Locate the cell with the specified text and output its (x, y) center coordinate. 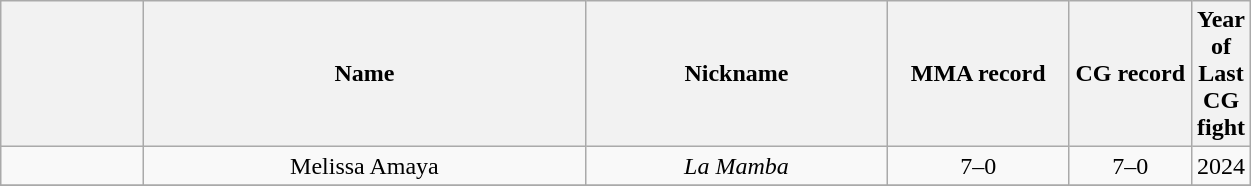
Nickname (737, 74)
CG record (1130, 74)
MMA record (978, 74)
Year of Last CG fight (1220, 74)
Name (364, 74)
2024 (1220, 166)
Melissa Amaya (364, 166)
La Mamba (737, 166)
